Pinpoint the cell where the given text exists, returning its [x, y] midpoint coordinate. 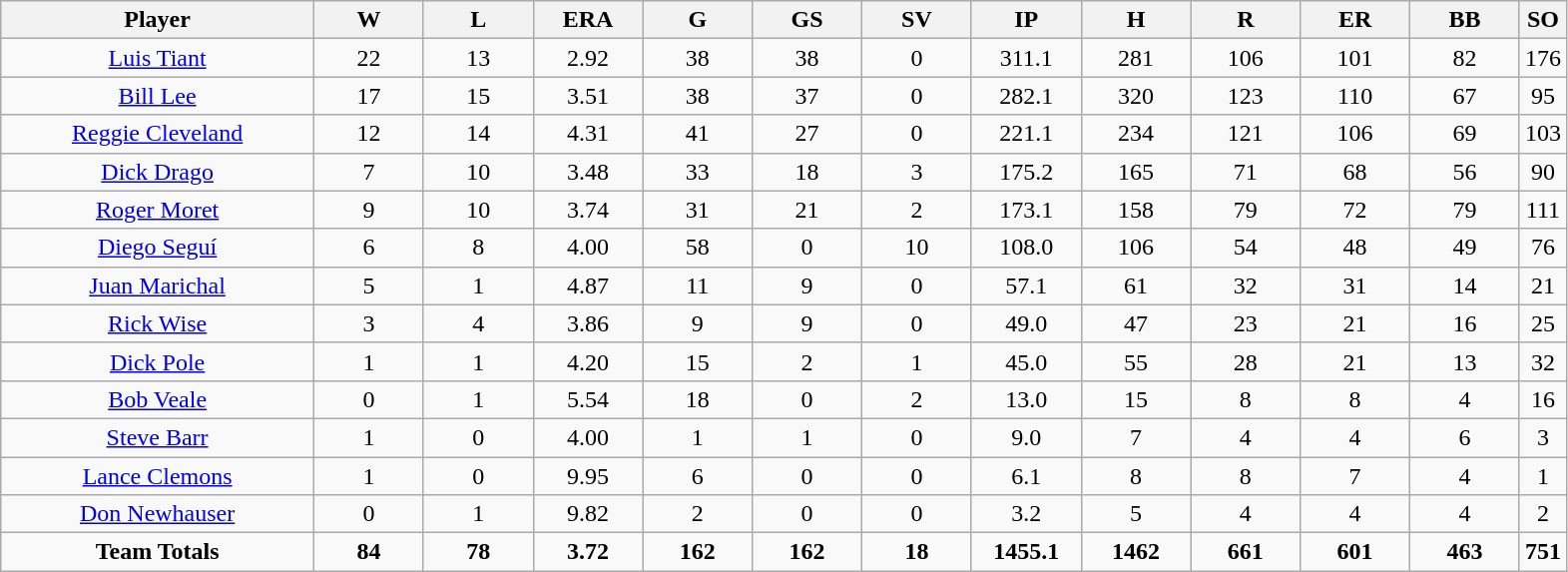
95 [1543, 96]
71 [1246, 172]
L [478, 20]
28 [1246, 361]
SV [917, 20]
55 [1136, 361]
661 [1246, 552]
173.1 [1026, 210]
12 [368, 134]
47 [1136, 323]
68 [1355, 172]
49 [1465, 248]
Reggie Cleveland [158, 134]
463 [1465, 552]
4.31 [588, 134]
41 [698, 134]
57.1 [1026, 286]
W [368, 20]
11 [698, 286]
282.1 [1026, 96]
90 [1543, 172]
Player [158, 20]
45.0 [1026, 361]
33 [698, 172]
1455.1 [1026, 552]
9.95 [588, 476]
2.92 [588, 58]
5.54 [588, 399]
Juan Marichal [158, 286]
281 [1136, 58]
Bob Veale [158, 399]
221.1 [1026, 134]
SO [1543, 20]
61 [1136, 286]
Dick Pole [158, 361]
GS [807, 20]
54 [1246, 248]
56 [1465, 172]
1462 [1136, 552]
Rick Wise [158, 323]
108.0 [1026, 248]
111 [1543, 210]
BB [1465, 20]
25 [1543, 323]
3.86 [588, 323]
Luis Tiant [158, 58]
103 [1543, 134]
ER [1355, 20]
22 [368, 58]
H [1136, 20]
ERA [588, 20]
234 [1136, 134]
4.20 [588, 361]
G [698, 20]
3.51 [588, 96]
49.0 [1026, 323]
R [1246, 20]
78 [478, 552]
27 [807, 134]
67 [1465, 96]
Diego Seguí [158, 248]
3.2 [1026, 514]
84 [368, 552]
110 [1355, 96]
Dick Drago [158, 172]
72 [1355, 210]
175.2 [1026, 172]
4.87 [588, 286]
Steve Barr [158, 437]
121 [1246, 134]
751 [1543, 552]
3.48 [588, 172]
13.0 [1026, 399]
Team Totals [158, 552]
9.0 [1026, 437]
3.72 [588, 552]
IP [1026, 20]
311.1 [1026, 58]
Don Newhauser [158, 514]
76 [1543, 248]
Bill Lee [158, 96]
82 [1465, 58]
165 [1136, 172]
6.1 [1026, 476]
601 [1355, 552]
23 [1246, 323]
Roger Moret [158, 210]
58 [698, 248]
320 [1136, 96]
176 [1543, 58]
Lance Clemons [158, 476]
123 [1246, 96]
48 [1355, 248]
158 [1136, 210]
37 [807, 96]
69 [1465, 134]
17 [368, 96]
101 [1355, 58]
3.74 [588, 210]
9.82 [588, 514]
